Provide the [X, Y] coordinate of the cell's center where the given text is located.  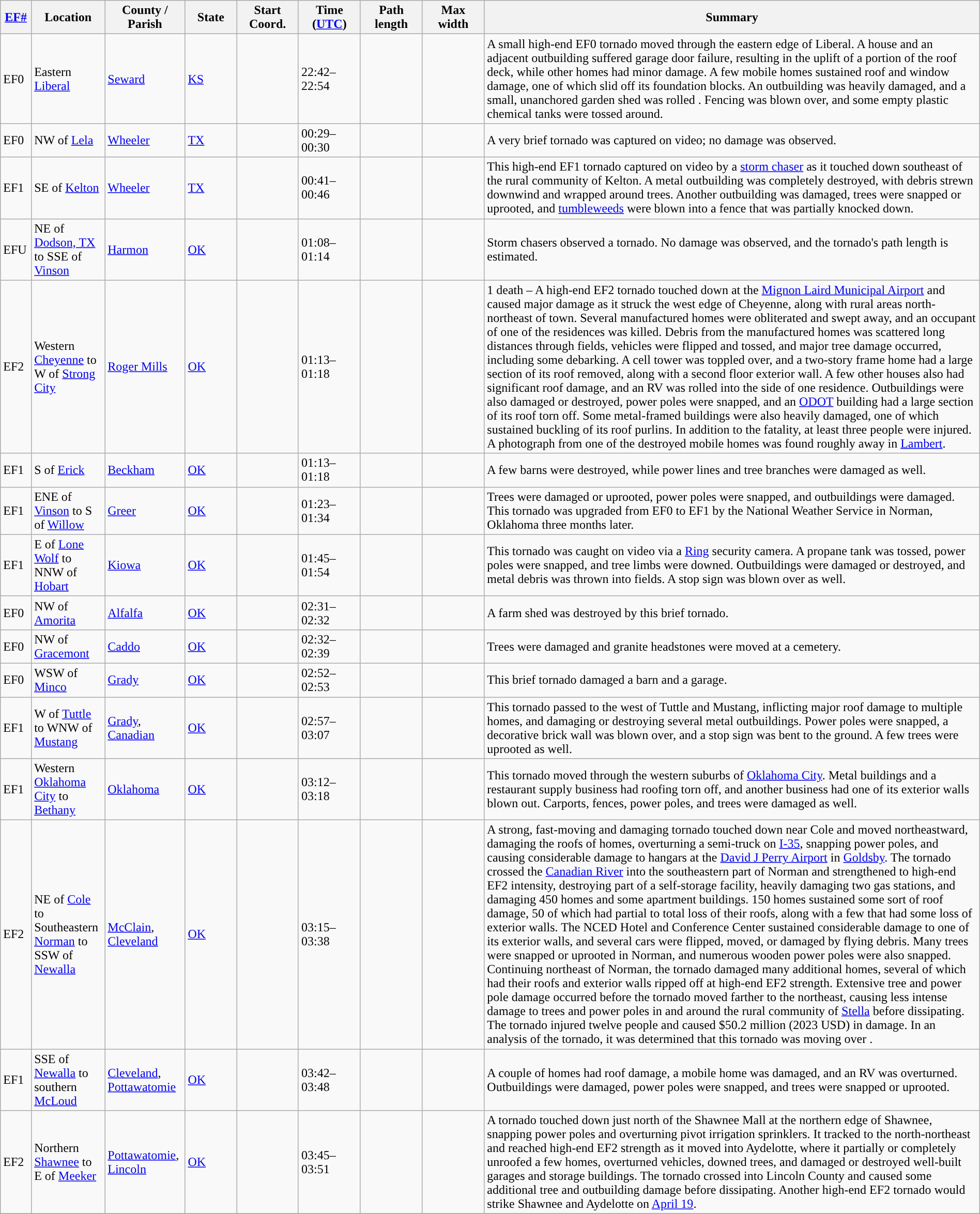
A very brief tornado was captured on video; no damage was observed. [732, 141]
EFU [16, 249]
EF# [16, 18]
Western Cheyenne to W of Strong City [68, 367]
County / Parish [145, 18]
01:08–01:14 [329, 249]
02:52–02:53 [329, 680]
Harmon [145, 249]
Kiowa [145, 565]
Max width [453, 18]
Western Oklahoma City to Bethany [68, 790]
E of Lone Wolf to NNW of Hobart [68, 565]
McClain, Cleveland [145, 934]
Eastern Liberal [68, 79]
NE of Dodson, TX to SSE of Vinson [68, 249]
Caddo [145, 646]
02:32–02:39 [329, 646]
WSW of Minco [68, 680]
Alfalfa [145, 613]
NW of Gracemont [68, 646]
00:29–00:30 [329, 141]
Northern Shawnee to E of Meeker [68, 1162]
NE of Cole to Southeastern Norman to SSW of Newalla [68, 934]
KS [211, 79]
02:57–03:07 [329, 728]
ENE of Vinson to S of Willow [68, 511]
03:12–03:18 [329, 790]
A farm shed was destroyed by this brief tornado. [732, 613]
This brief tornado damaged a barn and a garage. [732, 680]
A few barns were destroyed, while power lines and tree branches were damaged as well. [732, 470]
03:45–03:51 [329, 1162]
Summary [732, 18]
Trees were damaged and granite headstones were moved at a cemetery. [732, 646]
Cleveland, Pottawatomie [145, 1080]
Greer [145, 511]
Storm chasers observed a tornado. No damage was observed, and the tornado's path length is estimated. [732, 249]
Roger Mills [145, 367]
Start Coord. [268, 18]
Oklahoma [145, 790]
Pottawatomie, Lincoln [145, 1162]
Seward [145, 79]
Time (UTC) [329, 18]
S of Erick [68, 470]
NW of Amorita [68, 613]
NW of Lela [68, 141]
01:23–01:34 [329, 511]
02:31–02:32 [329, 613]
W of Tuttle to WNW of Mustang [68, 728]
State [211, 18]
22:42–22:54 [329, 79]
SSE of Newalla to southern McLoud [68, 1080]
03:42–03:48 [329, 1080]
Grady [145, 680]
Grady, Canadian [145, 728]
01:45–01:54 [329, 565]
Location [68, 18]
Beckham [145, 470]
Path length [391, 18]
03:15–03:38 [329, 934]
SE of Kelton [68, 188]
00:41–00:46 [329, 188]
